Extract the (x, y) coordinate from the center of the cell holding the provided text.  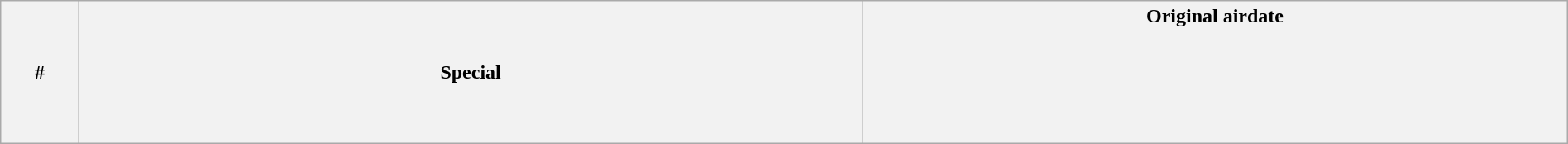
Original airdate (1216, 73)
Special (470, 73)
# (40, 73)
